Determine the [X, Y] coordinate at the center of the cell enclosing the given text.  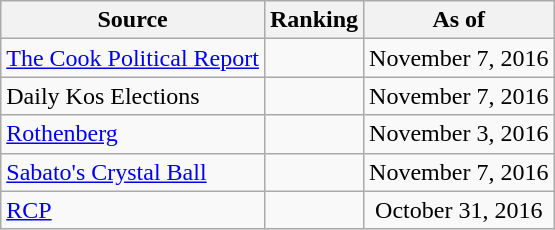
Source [133, 20]
RCP [133, 210]
Rothenberg [133, 134]
Ranking [314, 20]
Sabato's Crystal Ball [133, 172]
November 3, 2016 [459, 134]
As of [459, 20]
The Cook Political Report [133, 58]
October 31, 2016 [459, 210]
Daily Kos Elections [133, 96]
